Find where the given text appears and provide that cell's center as [X, Y] coordinate. 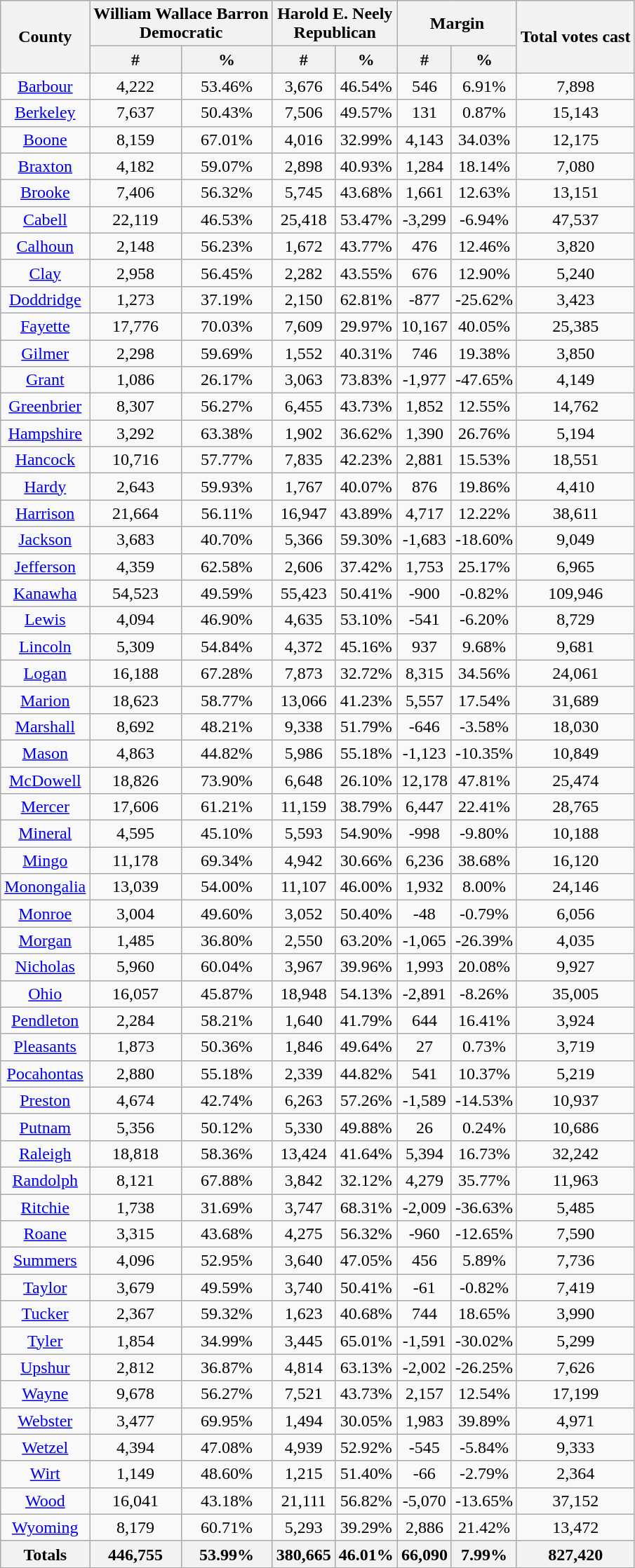
17,776 [135, 326]
49.88% [366, 1127]
1,983 [424, 1421]
11,107 [303, 887]
-877 [424, 299]
8,315 [424, 673]
2,150 [303, 299]
7,637 [135, 113]
3,292 [135, 433]
4,595 [135, 834]
58.21% [227, 1020]
2,339 [303, 1074]
1,932 [424, 887]
3,004 [135, 914]
54.90% [366, 834]
-2,002 [424, 1367]
Wood [45, 1501]
59.69% [227, 353]
46.90% [227, 620]
1,852 [424, 407]
22,119 [135, 219]
5,960 [135, 967]
36.87% [227, 1367]
-48 [424, 914]
59.07% [227, 166]
12.90% [484, 273]
10,849 [575, 753]
51.40% [366, 1474]
3,924 [575, 1020]
1,273 [135, 299]
1,672 [303, 246]
4,863 [135, 753]
3,850 [575, 353]
4,149 [575, 380]
-541 [424, 620]
12.22% [484, 513]
5,219 [575, 1074]
20.08% [484, 967]
16,057 [135, 994]
48.21% [227, 726]
4,674 [135, 1100]
53.46% [227, 86]
Harold E. NeelyRepublican [335, 24]
Clay [45, 273]
-1,977 [424, 380]
12,175 [575, 140]
3,679 [135, 1287]
50.12% [227, 1127]
13,066 [303, 700]
56.23% [227, 246]
1,661 [424, 193]
7,873 [303, 673]
50.36% [227, 1047]
6,263 [303, 1100]
67.88% [227, 1180]
15,143 [575, 113]
56.11% [227, 513]
49.60% [227, 914]
Harrison [45, 513]
39.89% [484, 1421]
60.04% [227, 967]
1,623 [303, 1314]
Marion [45, 700]
52.95% [227, 1261]
7,626 [575, 1367]
7,506 [303, 113]
-30.02% [484, 1341]
53.10% [366, 620]
39.96% [366, 967]
Taylor [45, 1287]
9,338 [303, 726]
6,056 [575, 914]
-2.79% [484, 1474]
3,052 [303, 914]
0.87% [484, 113]
Jefferson [45, 567]
37,152 [575, 1501]
43.89% [366, 513]
7,406 [135, 193]
28,765 [575, 807]
43.77% [366, 246]
2,367 [135, 1314]
9,333 [575, 1447]
3,315 [135, 1234]
Greenbrier [45, 407]
1,738 [135, 1207]
62.81% [366, 299]
Cabell [45, 219]
Wirt [45, 1474]
6,648 [303, 780]
1,149 [135, 1474]
-6.20% [484, 620]
69.34% [227, 860]
17,199 [575, 1394]
Pocahontas [45, 1074]
Barbour [45, 86]
45.10% [227, 834]
9,678 [135, 1394]
30.66% [366, 860]
Pendleton [45, 1020]
-14.53% [484, 1100]
19.86% [484, 487]
4,394 [135, 1447]
10,167 [424, 326]
546 [424, 86]
Randolph [45, 1180]
4,635 [303, 620]
25,385 [575, 326]
4,222 [135, 86]
35.77% [484, 1180]
15.53% [484, 460]
13,472 [575, 1527]
3,683 [135, 540]
-998 [424, 834]
31,689 [575, 700]
37.19% [227, 299]
18,948 [303, 994]
Hardy [45, 487]
-13.65% [484, 1501]
16.41% [484, 1020]
3,967 [303, 967]
68.31% [366, 1207]
21,111 [303, 1501]
Raleigh [45, 1154]
53.99% [227, 1554]
Lewis [45, 620]
7,898 [575, 86]
Margin [457, 24]
32,242 [575, 1154]
10,716 [135, 460]
43.55% [366, 273]
6.91% [484, 86]
5,485 [575, 1207]
73.83% [366, 380]
County [45, 36]
46.00% [366, 887]
39.29% [366, 1527]
63.38% [227, 433]
56.82% [366, 1501]
56.45% [227, 273]
-1,065 [424, 940]
Braxton [45, 166]
-10.35% [484, 753]
Kanawha [45, 593]
Wyoming [45, 1527]
34.99% [227, 1341]
38,611 [575, 513]
3,423 [575, 299]
22.41% [484, 807]
1,485 [135, 940]
9,927 [575, 967]
5,366 [303, 540]
67.28% [227, 673]
5.89% [484, 1261]
40.05% [484, 326]
19.38% [484, 353]
4,939 [303, 1447]
4,016 [303, 140]
47,537 [575, 219]
51.79% [366, 726]
131 [424, 113]
10,937 [575, 1100]
9.68% [484, 647]
5,986 [303, 753]
Pleasants [45, 1047]
Logan [45, 673]
-47.65% [484, 380]
-61 [424, 1287]
50.40% [366, 914]
2,881 [424, 460]
5,240 [575, 273]
63.20% [366, 940]
61.21% [227, 807]
16,188 [135, 673]
41.23% [366, 700]
54.00% [227, 887]
8,159 [135, 140]
7,521 [303, 1394]
3,676 [303, 86]
-900 [424, 593]
8,179 [135, 1527]
21.42% [484, 1527]
18.14% [484, 166]
17,606 [135, 807]
476 [424, 246]
18,030 [575, 726]
4,372 [303, 647]
380,665 [303, 1554]
42.74% [227, 1100]
Lincoln [45, 647]
-646 [424, 726]
Boone [45, 140]
5,593 [303, 834]
5,356 [135, 1127]
Mason [45, 753]
-5.84% [484, 1447]
Calhoun [45, 246]
13,424 [303, 1154]
541 [424, 1074]
1,873 [135, 1047]
-12.65% [484, 1234]
42.23% [366, 460]
4,279 [424, 1180]
60.71% [227, 1527]
3,747 [303, 1207]
53.47% [366, 219]
5,194 [575, 433]
16,947 [303, 513]
63.13% [366, 1367]
Tucker [45, 1314]
35,005 [575, 994]
18.65% [484, 1314]
16,120 [575, 860]
1,086 [135, 380]
1,494 [303, 1421]
32.72% [366, 673]
2,550 [303, 940]
1,284 [424, 166]
26 [424, 1127]
67.01% [227, 140]
4,942 [303, 860]
2,898 [303, 166]
6,965 [575, 567]
4,143 [424, 140]
3,740 [303, 1287]
0.73% [484, 1047]
Putnam [45, 1127]
18,818 [135, 1154]
47.08% [227, 1447]
26.76% [484, 433]
46.01% [366, 1554]
4,275 [303, 1234]
Upshur [45, 1367]
Brooke [45, 193]
6,236 [424, 860]
25,474 [575, 780]
11,178 [135, 860]
24,061 [575, 673]
54,523 [135, 593]
10,686 [575, 1127]
13,151 [575, 193]
7,736 [575, 1261]
2,606 [303, 567]
41.79% [366, 1020]
-6.94% [484, 219]
9,049 [575, 540]
30.05% [366, 1421]
Wayne [45, 1394]
7,835 [303, 460]
109,946 [575, 593]
4,717 [424, 513]
55,423 [303, 593]
-2,891 [424, 994]
7,609 [303, 326]
1,390 [424, 433]
Ohio [45, 994]
937 [424, 647]
3,820 [575, 246]
49.57% [366, 113]
12.54% [484, 1394]
2,282 [303, 273]
-18.60% [484, 540]
3,990 [575, 1314]
59.32% [227, 1314]
1,215 [303, 1474]
2,284 [135, 1020]
4,814 [303, 1367]
16,041 [135, 1501]
7,080 [575, 166]
25,418 [303, 219]
1,846 [303, 1047]
Nicholas [45, 967]
4,094 [135, 620]
9,681 [575, 647]
34.56% [484, 673]
3,719 [575, 1047]
59.30% [366, 540]
-3.58% [484, 726]
Marshall [45, 726]
12.55% [484, 407]
58.36% [227, 1154]
5,394 [424, 1154]
8,729 [575, 620]
1,552 [303, 353]
5,293 [303, 1527]
Hampshire [45, 433]
47.05% [366, 1261]
70.03% [227, 326]
73.90% [227, 780]
1,993 [424, 967]
Berkeley [45, 113]
57.26% [366, 1100]
37.42% [366, 567]
1,902 [303, 433]
12.46% [484, 246]
8,121 [135, 1180]
Preston [45, 1100]
Ritchie [45, 1207]
2,148 [135, 246]
-1,591 [424, 1341]
29.97% [366, 326]
27 [424, 1047]
6,455 [303, 407]
14,762 [575, 407]
2,880 [135, 1074]
-66 [424, 1474]
31.69% [227, 1207]
-0.79% [484, 914]
William Wallace BarronDemocratic [181, 24]
54.84% [227, 647]
4,182 [135, 166]
18,551 [575, 460]
46.54% [366, 86]
-26.39% [484, 940]
4,096 [135, 1261]
3,477 [135, 1421]
10,188 [575, 834]
8,307 [135, 407]
3,063 [303, 380]
-26.25% [484, 1367]
5,745 [303, 193]
Tyler [45, 1341]
-1,683 [424, 540]
4,410 [575, 487]
2,958 [135, 273]
16.73% [484, 1154]
-8.26% [484, 994]
40.07% [366, 487]
1,640 [303, 1020]
3,445 [303, 1341]
4,035 [575, 940]
40.93% [366, 166]
Fayette [45, 326]
52.92% [366, 1447]
59.93% [227, 487]
-25.62% [484, 299]
1,753 [424, 567]
40.70% [227, 540]
2,157 [424, 1394]
34.03% [484, 140]
5,299 [575, 1341]
2,298 [135, 353]
54.13% [366, 994]
Gilmer [45, 353]
24,146 [575, 887]
5,330 [303, 1127]
Morgan [45, 940]
18,623 [135, 700]
7.99% [484, 1554]
32.12% [366, 1180]
5,557 [424, 700]
Grant [45, 380]
40.31% [366, 353]
4,359 [135, 567]
-3,299 [424, 219]
0.24% [484, 1127]
8.00% [484, 887]
66,090 [424, 1554]
644 [424, 1020]
3,640 [303, 1261]
456 [424, 1261]
18,826 [135, 780]
Mercer [45, 807]
69.95% [227, 1421]
-1,589 [424, 1100]
676 [424, 273]
Monroe [45, 914]
2,812 [135, 1367]
43.18% [227, 1501]
3,842 [303, 1180]
Summers [45, 1261]
26.17% [227, 380]
50.43% [227, 113]
38.68% [484, 860]
Jackson [45, 540]
-1,123 [424, 753]
41.64% [366, 1154]
58.77% [227, 700]
40.68% [366, 1314]
1,767 [303, 487]
26.10% [366, 780]
-36.63% [484, 1207]
45.87% [227, 994]
48.60% [227, 1474]
13,039 [135, 887]
25.17% [484, 567]
446,755 [135, 1554]
Mineral [45, 834]
38.79% [366, 807]
11,963 [575, 1180]
65.01% [366, 1341]
46.53% [227, 219]
Webster [45, 1421]
12,178 [424, 780]
876 [424, 487]
45.16% [366, 647]
2,364 [575, 1474]
McDowell [45, 780]
4,971 [575, 1421]
49.64% [366, 1047]
32.99% [366, 140]
11,159 [303, 807]
8,692 [135, 726]
12.63% [484, 193]
7,590 [575, 1234]
36.80% [227, 940]
17.54% [484, 700]
2,643 [135, 487]
6,447 [424, 807]
57.77% [227, 460]
21,664 [135, 513]
-960 [424, 1234]
7,419 [575, 1287]
Doddridge [45, 299]
Hancock [45, 460]
744 [424, 1314]
Wetzel [45, 1447]
5,309 [135, 647]
2,886 [424, 1527]
746 [424, 353]
-2,009 [424, 1207]
Monongalia [45, 887]
-9.80% [484, 834]
62.58% [227, 567]
-5,070 [424, 1501]
Totals [45, 1554]
-545 [424, 1447]
Total votes cast [575, 36]
10.37% [484, 1074]
36.62% [366, 433]
Roane [45, 1234]
1,854 [135, 1341]
47.81% [484, 780]
Mingo [45, 860]
827,420 [575, 1554]
